Identify which cell holds the provided text, then report its (x, y) central coordinate. 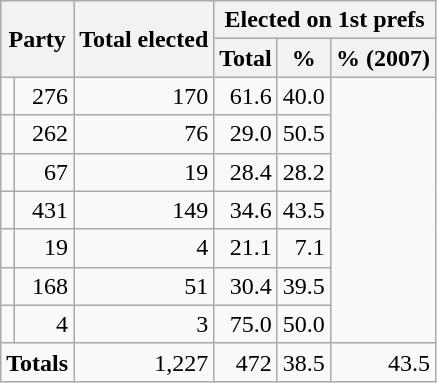
170 (144, 96)
7.1 (304, 248)
50.5 (304, 134)
262 (44, 134)
149 (144, 210)
Party (38, 39)
40.0 (304, 96)
39.5 (304, 286)
% (2007) (382, 58)
61.6 (246, 96)
28.2 (304, 172)
28.4 (246, 172)
29.0 (246, 134)
431 (44, 210)
30.4 (246, 286)
76 (144, 134)
Totals (38, 362)
38.5 (304, 362)
Total elected (144, 39)
75.0 (246, 324)
472 (246, 362)
21.1 (246, 248)
168 (44, 286)
Total (246, 58)
% (304, 58)
1,227 (144, 362)
Elected on 1st prefs (325, 20)
50.0 (304, 324)
3 (144, 324)
34.6 (246, 210)
67 (44, 172)
276 (44, 96)
51 (144, 286)
